Capture the cell that displays the provided text and extract its (x, y) central coordinate. 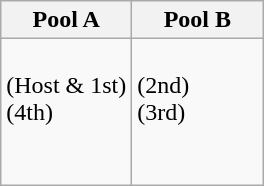
(2nd) (3rd) (198, 112)
Pool A (66, 20)
Pool B (198, 20)
(Host & 1st) (4th) (66, 112)
